Detect which cell encompasses the target text, then output its [x, y] center coordinate. 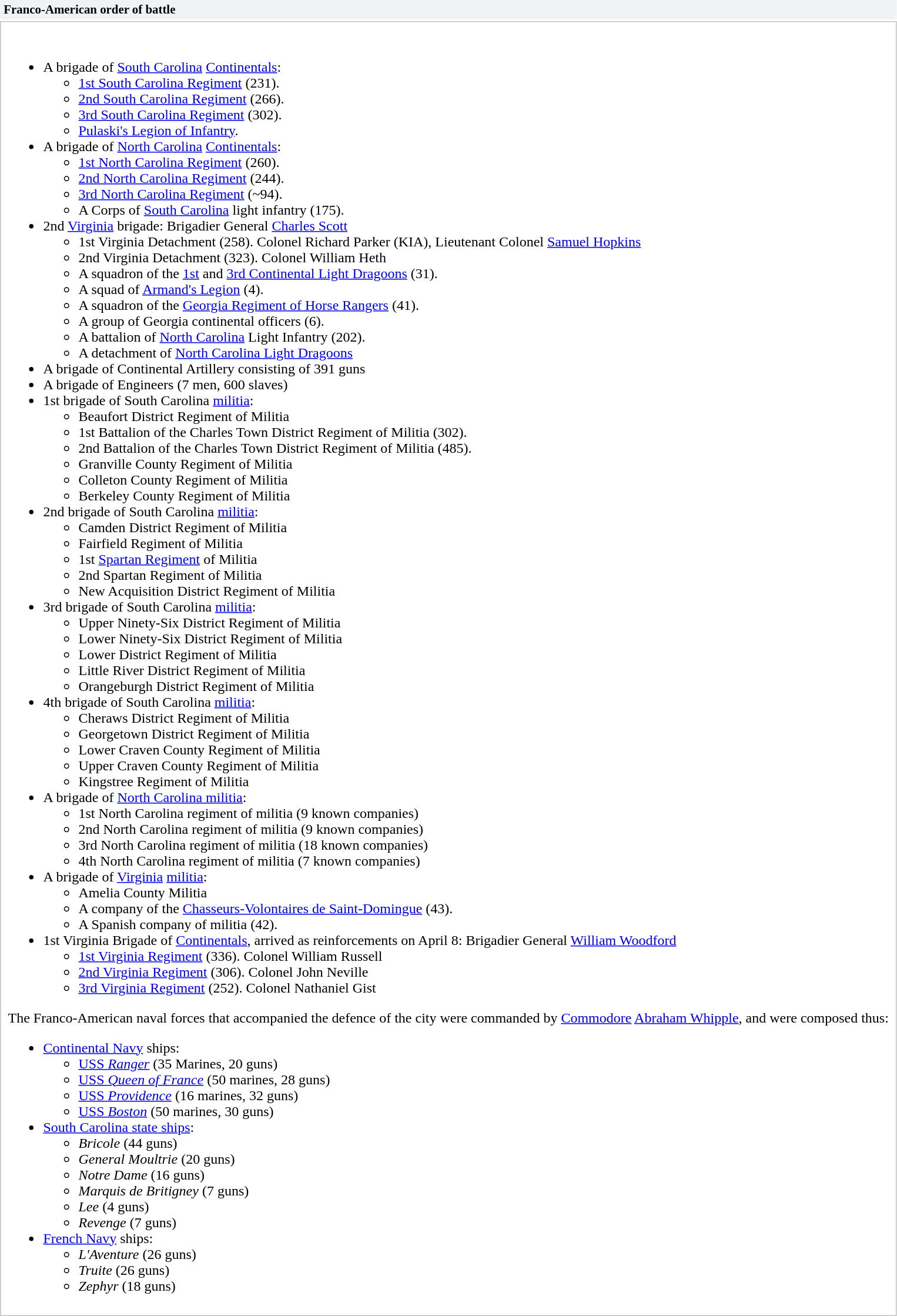
Franco-American order of battle [448, 9]
